Scan for the cell matching the given text and deliver its [x, y] coordinate at center. 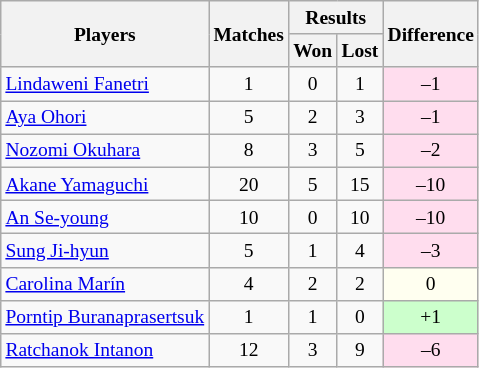
–3 [431, 250]
Lindaweni Fanetri [105, 84]
Aya Ohori [105, 118]
Players [105, 34]
–2 [431, 150]
12 [249, 350]
Porntip Buranaprasertsuk [105, 316]
+1 [431, 316]
20 [249, 184]
Carolina Marín [105, 284]
8 [249, 150]
Results [335, 18]
Won [312, 50]
15 [360, 184]
9 [360, 350]
Akane Yamaguchi [105, 184]
Matches [249, 34]
–6 [431, 350]
An Se-young [105, 216]
Sung Ji-hyun [105, 250]
Lost [360, 50]
Difference [431, 34]
Ratchanok Intanon [105, 350]
Nozomi Okuhara [105, 150]
